Output the (x, y) coordinate of the center of the cell containing the given text.  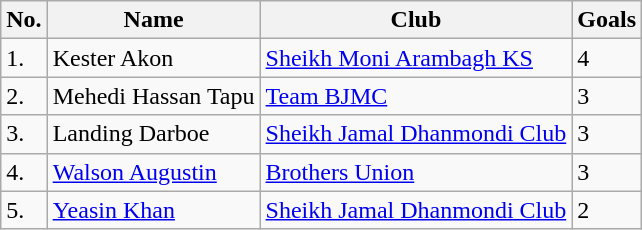
No. (24, 20)
Brothers Union (416, 172)
4 (607, 58)
2 (607, 210)
Name (154, 20)
Yeasin Khan (154, 210)
Landing Darboe (154, 134)
Mehedi Hassan Tapu (154, 96)
Goals (607, 20)
3. (24, 134)
2. (24, 96)
Team BJMC (416, 96)
4. (24, 172)
Sheikh Moni Arambagh KS (416, 58)
5. (24, 210)
Club (416, 20)
Kester Akon (154, 58)
1. (24, 58)
Walson Augustin (154, 172)
